Scan for the cell matching the given text and deliver its (X, Y) coordinate at center. 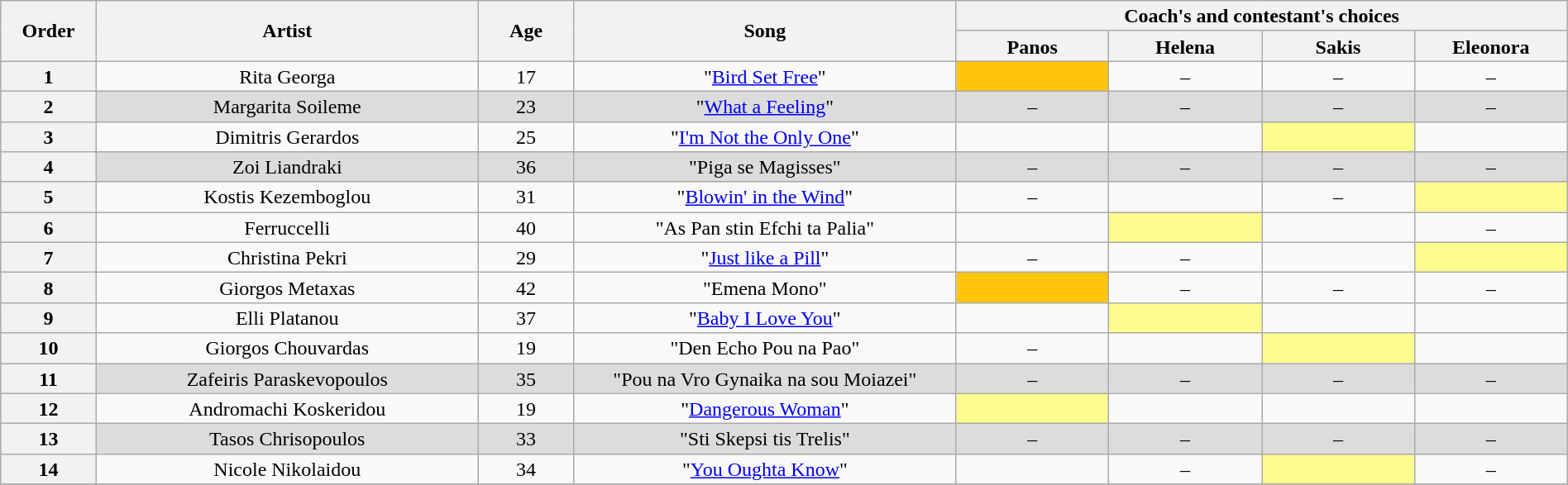
Sakis (1338, 46)
5 (49, 197)
Rita Georga (287, 76)
"Baby I Love You" (765, 317)
4 (49, 167)
Order (49, 31)
34 (526, 469)
Eleonora (1490, 46)
Margarita Soileme (287, 106)
Panos (1032, 46)
11 (49, 378)
"You Oughta Know" (765, 469)
36 (526, 167)
Elli Platanou (287, 317)
Giorgos Chouvardas (287, 349)
35 (526, 378)
8 (49, 288)
17 (526, 76)
"Sti Skepsi tis Trelis" (765, 440)
40 (526, 228)
12 (49, 408)
3 (49, 137)
33 (526, 440)
10 (49, 349)
Tasos Chrisopoulos (287, 440)
9 (49, 317)
37 (526, 317)
Helena (1186, 46)
31 (526, 197)
"What a Feeling" (765, 106)
Nicole Nikolaidou (287, 469)
"Den Echo Pou na Pao" (765, 349)
"Dangerous Woman" (765, 408)
Andromachi Koskeridou (287, 408)
Coach's and contestant's choices (1262, 17)
29 (526, 258)
"Emena Mono" (765, 288)
14 (49, 469)
7 (49, 258)
"I'm Not the Only One" (765, 137)
Song (765, 31)
"Just like a Pill" (765, 258)
"Bird Set Free" (765, 76)
23 (526, 106)
Christina Pekri (287, 258)
6 (49, 228)
Zafeiris Paraskevopoulos (287, 378)
"Pou na Vro Gynaika na sou Moiazei" (765, 378)
Age (526, 31)
Zoi Liandraki (287, 167)
Giorgos Metaxas (287, 288)
Ferruccelli (287, 228)
"Piga se Magisses" (765, 167)
"Blowin' in the Wind" (765, 197)
1 (49, 76)
25 (526, 137)
42 (526, 288)
13 (49, 440)
Kostis Kezemboglou (287, 197)
"As Pan stin Efchi ta Palia" (765, 228)
Artist (287, 31)
Dimitris Gerardos (287, 137)
2 (49, 106)
